From the cell containing the given text, extract its center point as [X, Y] coordinate. 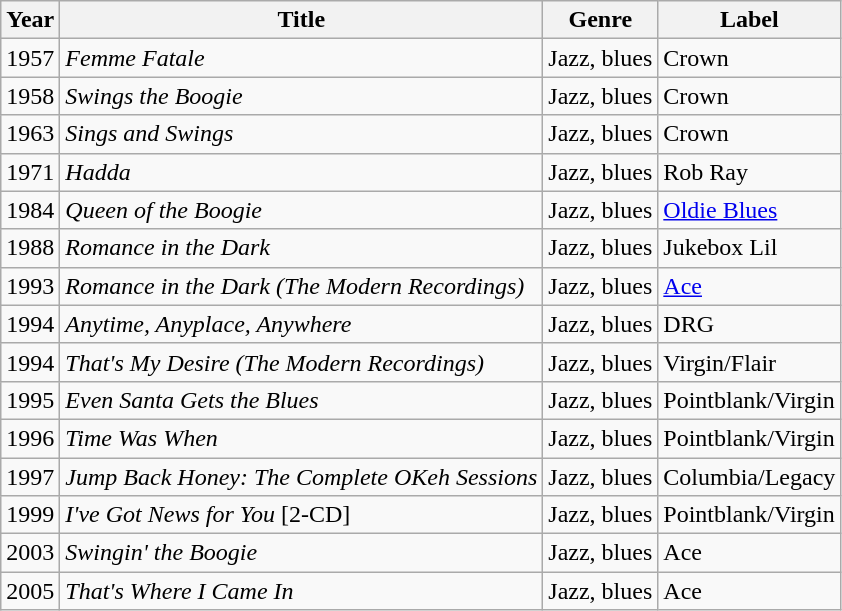
Romance in the Dark [302, 248]
2005 [30, 591]
1999 [30, 515]
Swings the Boogie [302, 96]
That's Where I Came In [302, 591]
Year [30, 20]
Oldie Blues [750, 210]
1993 [30, 286]
Queen of the Boogie [302, 210]
Anytime, Anyplace, Anywhere [302, 324]
1971 [30, 172]
Rob Ray [750, 172]
1963 [30, 134]
1995 [30, 400]
DRG [750, 324]
I've Got News for You [2-CD] [302, 515]
1958 [30, 96]
1988 [30, 248]
Sings and Swings [302, 134]
Femme Fatale [302, 58]
Romance in the Dark (The Modern Recordings) [302, 286]
Virgin/Flair [750, 362]
Time Was When [302, 438]
Label [750, 20]
2003 [30, 553]
Columbia/Legacy [750, 477]
1984 [30, 210]
Genre [600, 20]
Title [302, 20]
1997 [30, 477]
1957 [30, 58]
Jukebox Lil [750, 248]
Even Santa Gets the Blues [302, 400]
That's My Desire (The Modern Recordings) [302, 362]
Hadda [302, 172]
1996 [30, 438]
Swingin' the Boogie [302, 553]
Jump Back Honey: The Complete OKeh Sessions [302, 477]
